Identify which cell holds the provided text, then report its [x, y] central coordinate. 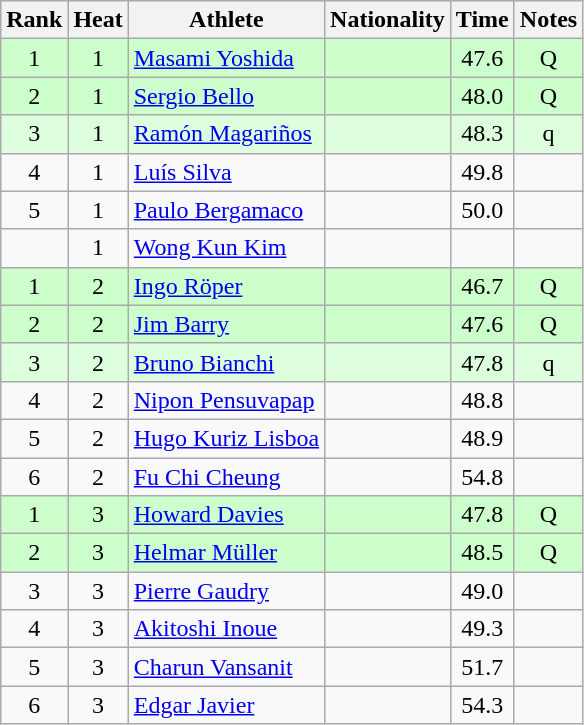
54.3 [482, 705]
54.8 [482, 477]
48.3 [482, 134]
Akitoshi Inoue [226, 629]
Howard Davies [226, 515]
49.8 [482, 172]
48.5 [482, 553]
Luís Silva [226, 172]
Fu Chi Cheung [226, 477]
Notes [548, 20]
Paulo Bergamaco [226, 210]
Ramón Magariños [226, 134]
49.0 [482, 591]
51.7 [482, 667]
Hugo Kuriz Lisboa [226, 438]
Ingo Röper [226, 286]
48.9 [482, 438]
Helmar Müller [226, 553]
Wong Kun Kim [226, 248]
Jim Barry [226, 324]
Masami Yoshida [226, 58]
Edgar Javier [226, 705]
Nationality [388, 20]
Nipon Pensuvapap [226, 400]
Time [482, 20]
Charun Vansanit [226, 667]
Athlete [226, 20]
Sergio Bello [226, 96]
48.0 [482, 96]
50.0 [482, 210]
Pierre Gaudry [226, 591]
46.7 [482, 286]
48.8 [482, 400]
Bruno Bianchi [226, 362]
49.3 [482, 629]
Heat [98, 20]
Rank [34, 20]
